Detect which cell encompasses the target text, then output its (x, y) center coordinate. 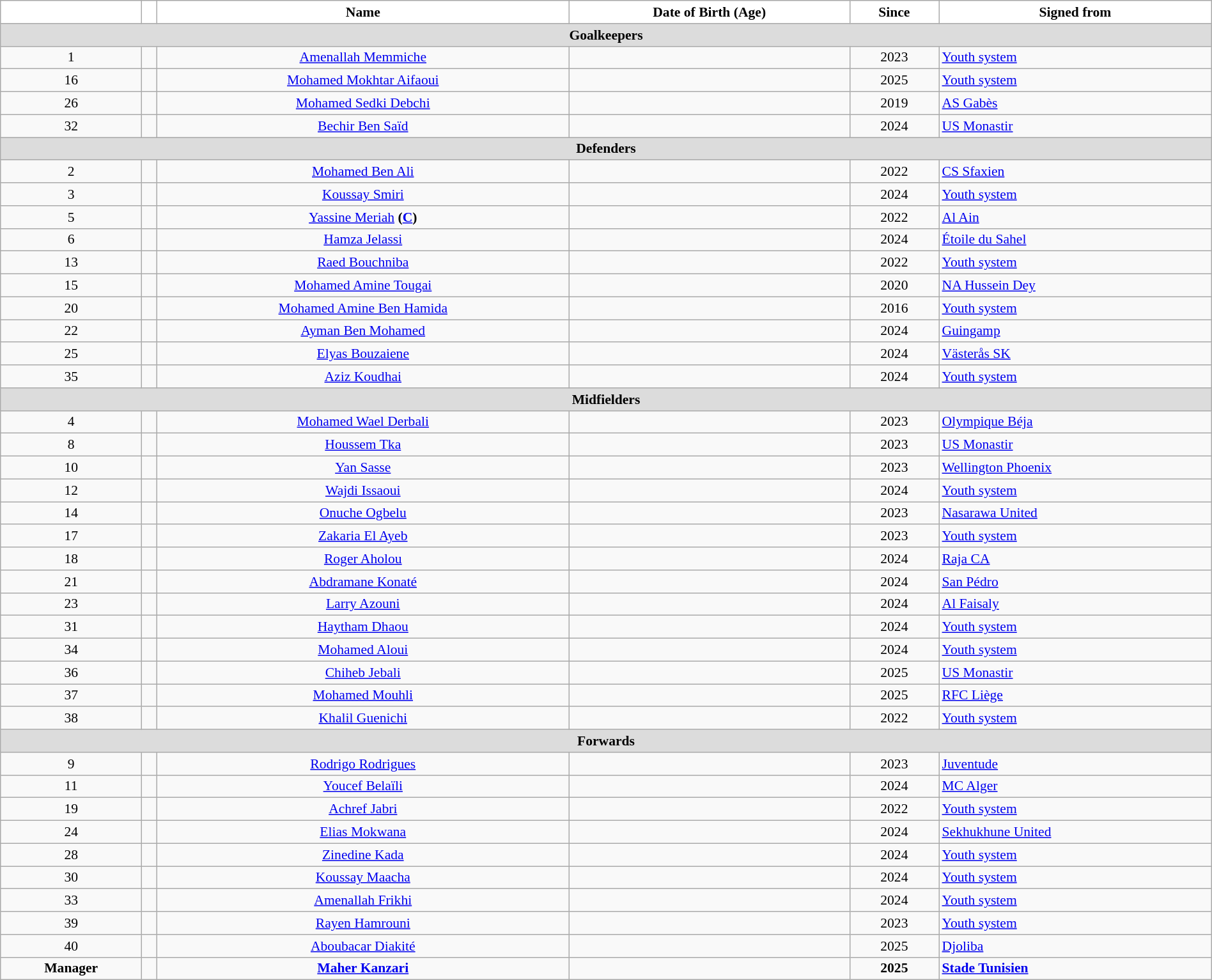
14 (72, 513)
1 (72, 58)
Mohamed Wael Derbali (363, 422)
6 (72, 240)
Chiheb Jebali (363, 673)
Zinedine Kada (363, 855)
2019 (894, 104)
16 (72, 81)
Olympique Béja (1075, 422)
19 (72, 809)
23 (72, 604)
RFC Liège (1075, 696)
Amenallah Memmiche (363, 58)
MC Alger (1075, 786)
Mohamed Aloui (363, 650)
34 (72, 650)
Goalkeepers (606, 35)
Koussay Maacha (363, 878)
33 (72, 901)
CS Sfaxien (1075, 172)
Date of Birth (Age) (710, 12)
Elias Mokwana (363, 832)
Onuche Ogbelu (363, 513)
25 (72, 354)
Mohamed Amine Tougai (363, 286)
Haytham Dhaou (363, 627)
Aboubacar Diakité (363, 946)
Houssem Tka (363, 445)
Al Faisaly (1075, 604)
Abdramane Konaté (363, 582)
30 (72, 878)
15 (72, 286)
38 (72, 719)
31 (72, 627)
Mohamed Mokhtar Aifaoui (363, 81)
Name (363, 12)
Mohamed Amine Ben Hamida (363, 308)
17 (72, 536)
20 (72, 308)
Amenallah Frikhi (363, 901)
Sekhukhune United (1075, 832)
Manager (72, 968)
5 (72, 217)
Yassine Meriah (C) (363, 217)
Wellington Phoenix (1075, 468)
San Pédro (1075, 582)
Elyas Bouzaiene (363, 354)
26 (72, 104)
Yan Sasse (363, 468)
Forwards (606, 741)
11 (72, 786)
Juventude (1075, 764)
18 (72, 559)
32 (72, 126)
Nasarawa United (1075, 513)
Larry Azouni (363, 604)
Youcef Belaïli (363, 786)
8 (72, 445)
Aziz Koudhai (363, 377)
Achref Jabri (363, 809)
28 (72, 855)
2 (72, 172)
Hamza Jelassi (363, 240)
Zakaria El Ayeb (363, 536)
Djoliba (1075, 946)
Bechir Ben Saïd (363, 126)
Mohamed Sedki Debchi (363, 104)
2016 (894, 308)
Midfielders (606, 400)
Mohamed Ben Ali (363, 172)
3 (72, 194)
Defenders (606, 149)
4 (72, 422)
AS Gabès (1075, 104)
22 (72, 331)
NA Hussein Dey (1075, 286)
Since (894, 12)
Khalil Guenichi (363, 719)
40 (72, 946)
Guingamp (1075, 331)
2020 (894, 286)
39 (72, 923)
Raed Bouchniba (363, 263)
Wajdi Issaoui (363, 490)
Raja CA (1075, 559)
Koussay Smiri (363, 194)
36 (72, 673)
35 (72, 377)
Mohamed Mouhli (363, 696)
Maher Kanzari (363, 968)
Västerås SK (1075, 354)
12 (72, 490)
24 (72, 832)
Al Ain (1075, 217)
Signed from (1075, 12)
9 (72, 764)
10 (72, 468)
Rayen Hamrouni (363, 923)
13 (72, 263)
21 (72, 582)
Ayman Ben Mohamed (363, 331)
Rodrigo Rodrigues (363, 764)
Étoile du Sahel (1075, 240)
37 (72, 696)
Roger Aholou (363, 559)
Stade Tunisien (1075, 968)
